Pinpoint the cell where the given text exists, returning its (x, y) midpoint coordinate. 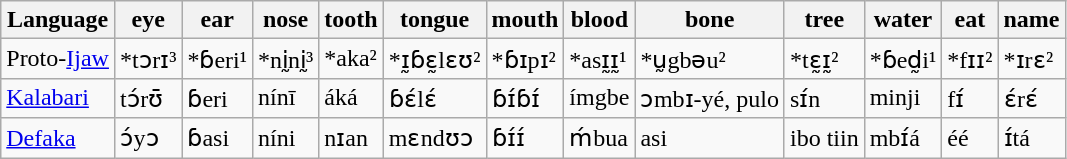
*nḭnḭ³ (285, 59)
*ɓeri¹ (218, 59)
ɓɪ́ɪ́ (525, 138)
*ɪ̰ɓɛ̰lɛʊ² (434, 59)
tɔ́rʊ̄ (148, 98)
*fɪɪ² (970, 59)
*ɓɪpɪ² (525, 59)
*ɪrɛ² (1032, 59)
blood (600, 20)
ḿbua (600, 138)
*ṵgbəu² (710, 59)
ɓasi (218, 138)
nose (285, 20)
*ɓed̰i¹ (903, 59)
áká (351, 98)
níni (285, 138)
water (903, 20)
*tɔrɪ³ (148, 59)
name (1032, 20)
ɓɛ́lɛ́ (434, 98)
minji (903, 98)
Language (58, 20)
nínī (285, 98)
mouth (525, 20)
nɪan (351, 138)
éé (970, 138)
fɪ́ (970, 98)
*asɪ̰ɪ̰¹ (600, 59)
tongue (434, 20)
Kalabari (58, 98)
sɪ́n (824, 98)
Defaka (58, 138)
ɓeri (218, 98)
tooth (351, 20)
ɔmbɪ-yé, pulo (710, 98)
eat (970, 20)
asi (710, 138)
*aka² (351, 59)
ɪ́tá (1032, 138)
ímgbe (600, 98)
Proto-Ijaw (58, 59)
mɛndʊɔ (434, 138)
ɔ́yɔ (148, 138)
bone (710, 20)
eye (148, 20)
ɓɪ́ɓɪ́ (525, 98)
tree (824, 20)
*tɛ̰ɪ̰² (824, 59)
mbɪ́á (903, 138)
ibo tiin (824, 138)
ɛ́rɛ́ (1032, 98)
ear (218, 20)
